Detect which cell encompasses the target text, then output its [X, Y] center coordinate. 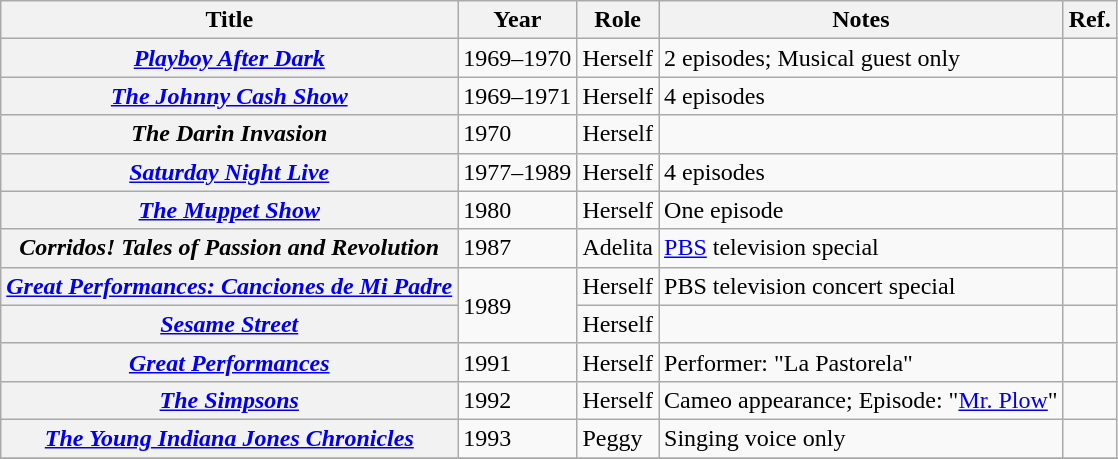
Saturday Night Live [230, 172]
1992 [518, 400]
2 episodes; Musical guest only [862, 58]
Adelita [618, 248]
The Young Indiana Jones Chronicles [230, 438]
Great Performances [230, 362]
Singing voice only [862, 438]
Great Performances: Canciones de Mi Padre [230, 286]
Performer: "La Pastorela" [862, 362]
Year [518, 20]
Sesame Street [230, 324]
PBS television concert special [862, 286]
Cameo appearance; Episode: "Mr. Plow" [862, 400]
1989 [518, 305]
The Johnny Cash Show [230, 96]
Playboy After Dark [230, 58]
The Darin Invasion [230, 134]
1993 [518, 438]
Notes [862, 20]
1987 [518, 248]
1970 [518, 134]
PBS television special [862, 248]
One episode [862, 210]
1969–1970 [518, 58]
1991 [518, 362]
Role [618, 20]
Title [230, 20]
1980 [518, 210]
1977–1989 [518, 172]
Ref. [1090, 20]
The Muppet Show [230, 210]
The Simpsons [230, 400]
Peggy [618, 438]
1969–1971 [518, 96]
Corridos! Tales of Passion and Revolution [230, 248]
